Return [X, Y] of the center of cell containing provided text 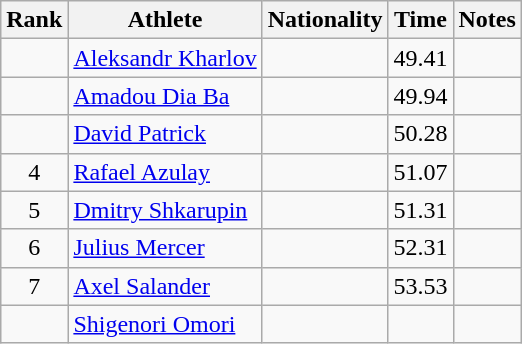
David Patrick [165, 134]
Time [420, 20]
51.07 [420, 172]
52.31 [420, 248]
Nationality [325, 20]
Shigenori Omori [165, 324]
50.28 [420, 134]
Rafael Azulay [165, 172]
4 [34, 172]
Axel Salander [165, 286]
Amadou Dia Ba [165, 96]
5 [34, 210]
7 [34, 286]
53.53 [420, 286]
49.41 [420, 58]
Julius Mercer [165, 248]
Aleksandr Kharlov [165, 58]
51.31 [420, 210]
6 [34, 248]
Rank [34, 20]
49.94 [420, 96]
Notes [487, 20]
Athlete [165, 20]
Dmitry Shkarupin [165, 210]
